Detect which cell encompasses the target text, then output its [x, y] center coordinate. 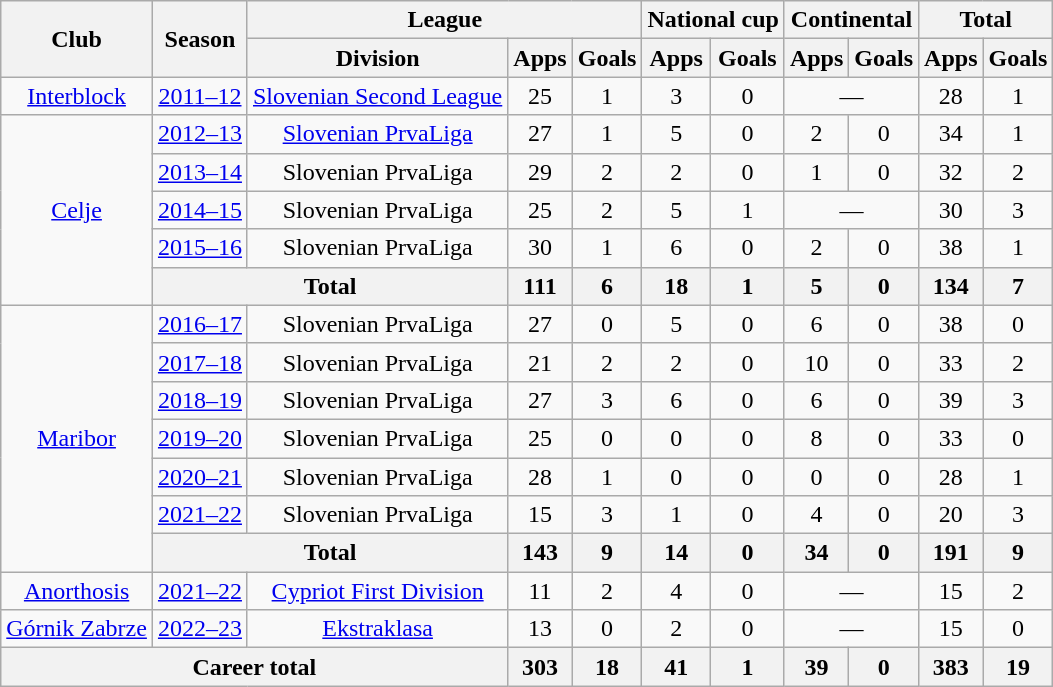
29 [540, 172]
Continental [851, 20]
21 [540, 362]
League [444, 20]
143 [540, 553]
191 [951, 553]
Cypriot First Division [377, 591]
383 [951, 667]
8 [816, 438]
19 [1018, 667]
41 [676, 667]
Season [200, 39]
Ekstraklasa [377, 629]
Maribor [77, 438]
2011–12 [200, 96]
Club [77, 39]
National cup [713, 20]
303 [540, 667]
Division [377, 58]
134 [951, 286]
111 [540, 286]
Career total [254, 667]
Interblock [77, 96]
20 [951, 515]
2019–20 [200, 438]
2016–17 [200, 324]
2013–14 [200, 172]
2012–13 [200, 134]
2014–15 [200, 210]
10 [816, 362]
Celje [77, 210]
13 [540, 629]
2022–23 [200, 629]
32 [951, 172]
2018–19 [200, 400]
2020–21 [200, 477]
14 [676, 553]
Anorthosis [77, 591]
Górnik Zabrze [77, 629]
2015–16 [200, 248]
Slovenian Second League [377, 96]
2017–18 [200, 362]
7 [1018, 286]
11 [540, 591]
